Return the [x, y] coordinate for the center point of the cell that contains the specified text.  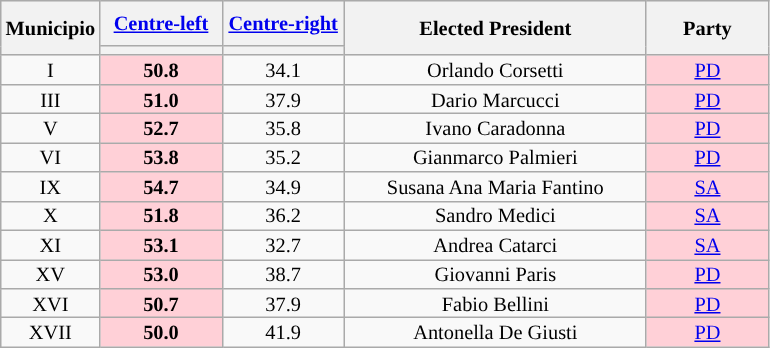
35.2 [283, 156]
XVI [50, 302]
53.1 [161, 244]
51.8 [161, 216]
50.8 [161, 70]
I [50, 70]
50.7 [161, 302]
Giovanni Paris [495, 274]
Andrea Catarci [495, 244]
38.7 [283, 274]
Centre-right [283, 22]
32.7 [283, 244]
VI [50, 156]
Sandro Medici [495, 216]
Elected President [495, 28]
III [50, 98]
IX [50, 186]
51.0 [161, 98]
X [50, 216]
Antonella De Giusti [495, 332]
Municipio [50, 28]
50.0 [161, 332]
Fabio Bellini [495, 302]
Centre-left [161, 22]
36.2 [283, 216]
52.7 [161, 128]
Susana Ana Maria Fantino [495, 186]
XV [50, 274]
Ivano Caradonna [495, 128]
XVII [50, 332]
53.0 [161, 274]
54.7 [161, 186]
34.9 [283, 186]
35.8 [283, 128]
53.8 [161, 156]
41.9 [283, 332]
Party [707, 28]
Dario Marcucci [495, 98]
Orlando Corsetti [495, 70]
V [50, 128]
Gianmarco Palmieri [495, 156]
XI [50, 244]
34.1 [283, 70]
